From the cell containing the given text, extract its center point as (X, Y) coordinate. 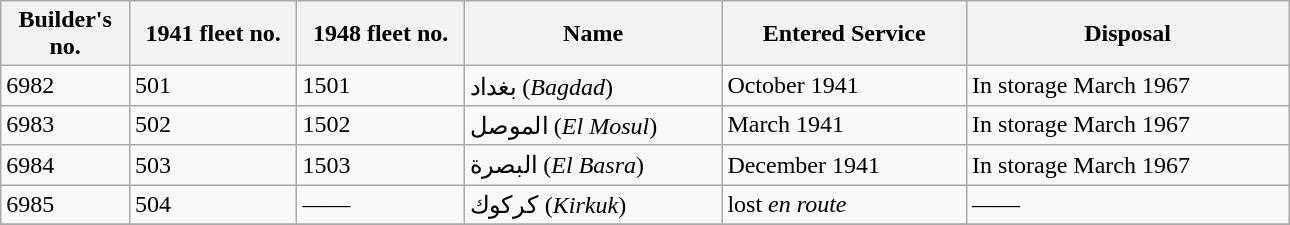
Name (593, 34)
Disposal (1128, 34)
1502 (380, 125)
6983 (66, 125)
الموصل (El Mosul) (593, 125)
6982 (66, 86)
502 (214, 125)
December 1941 (844, 165)
6984 (66, 165)
بغداد (Bagdad) (593, 86)
501 (214, 86)
كركوك (Kirkuk) (593, 204)
lost en route (844, 204)
البصرة (El Basra) (593, 165)
503 (214, 165)
October 1941 (844, 86)
Entered Service (844, 34)
1503 (380, 165)
Builder's no. (66, 34)
1941 fleet no. (214, 34)
1501 (380, 86)
1948 fleet no. (380, 34)
March 1941 (844, 125)
6985 (66, 204)
504 (214, 204)
